Return the [x, y] coordinate for the center point of the cell that contains the specified text.  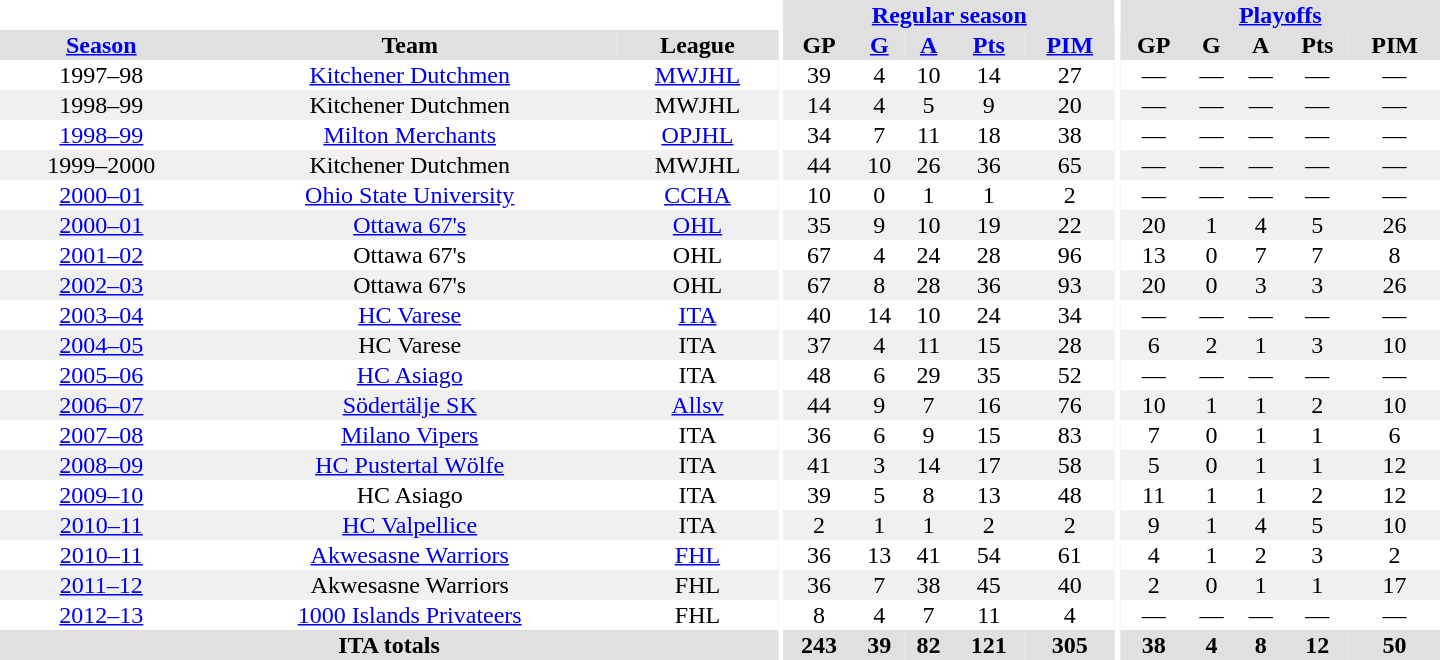
CCHA [698, 195]
50 [1394, 645]
Allsv [698, 405]
HC Pustertal Wölfe [410, 465]
Season [102, 45]
Milton Merchants [410, 135]
54 [988, 555]
83 [1070, 435]
League [698, 45]
37 [820, 345]
2009–10 [102, 495]
1000 Islands Privateers [410, 615]
93 [1070, 285]
82 [928, 645]
2002–03 [102, 285]
OPJHL [698, 135]
65 [1070, 165]
2008–09 [102, 465]
Milano Vipers [410, 435]
243 [820, 645]
52 [1070, 375]
29 [928, 375]
18 [988, 135]
305 [1070, 645]
2003–04 [102, 315]
1999–2000 [102, 165]
16 [988, 405]
2011–12 [102, 585]
Regular season [950, 15]
HC Valpellice [410, 525]
45 [988, 585]
Södertälje SK [410, 405]
2001–02 [102, 255]
58 [1070, 465]
2007–08 [102, 435]
96 [1070, 255]
1997–98 [102, 75]
121 [988, 645]
19 [988, 225]
2004–05 [102, 345]
22 [1070, 225]
Team [410, 45]
61 [1070, 555]
Ohio State University [410, 195]
ITA totals [389, 645]
27 [1070, 75]
2006–07 [102, 405]
2005–06 [102, 375]
2012–13 [102, 615]
76 [1070, 405]
Playoffs [1280, 15]
